Return (x, y) of the center of cell containing provided text 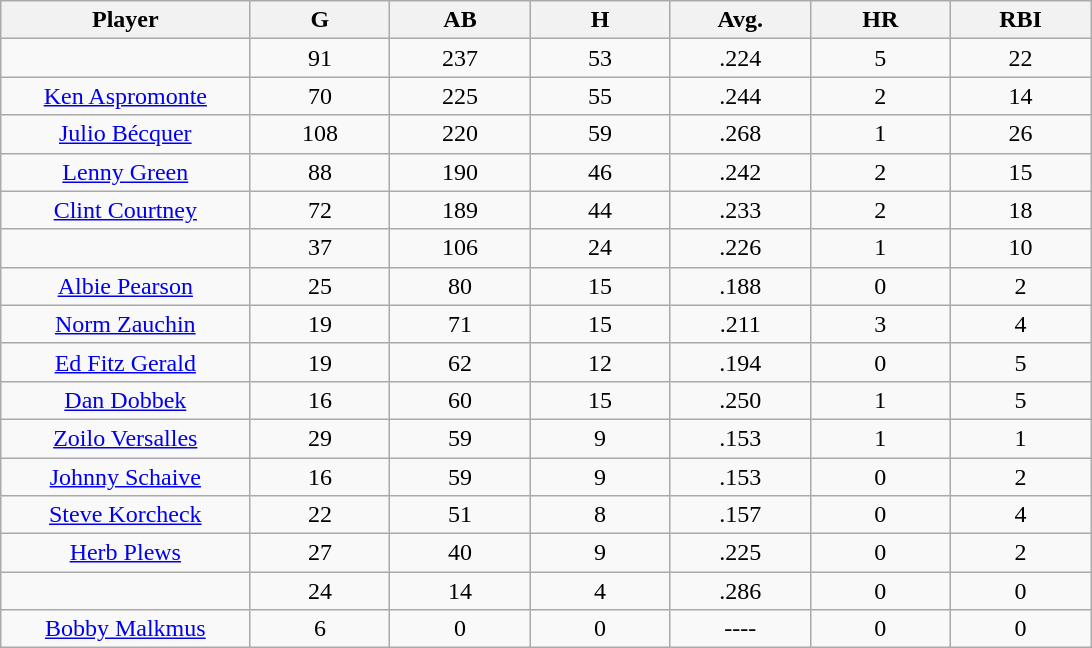
Lenny Green (126, 172)
40 (460, 553)
.286 (740, 591)
18 (1020, 210)
.268 (740, 134)
53 (600, 58)
.194 (740, 362)
Herb Plews (126, 553)
Dan Dobbek (126, 400)
60 (460, 400)
.224 (740, 58)
.157 (740, 515)
Norm Zauchin (126, 324)
Julio Bécquer (126, 134)
46 (600, 172)
62 (460, 362)
H (600, 20)
237 (460, 58)
.188 (740, 286)
Ed Fitz Gerald (126, 362)
8 (600, 515)
108 (320, 134)
70 (320, 96)
55 (600, 96)
51 (460, 515)
106 (460, 248)
44 (600, 210)
.250 (740, 400)
72 (320, 210)
88 (320, 172)
3 (880, 324)
26 (1020, 134)
189 (460, 210)
Avg. (740, 20)
225 (460, 96)
G (320, 20)
71 (460, 324)
Johnny Schaive (126, 477)
Player (126, 20)
.225 (740, 553)
6 (320, 629)
29 (320, 438)
AB (460, 20)
10 (1020, 248)
HR (880, 20)
91 (320, 58)
37 (320, 248)
Albie Pearson (126, 286)
Clint Courtney (126, 210)
.244 (740, 96)
Steve Korcheck (126, 515)
.233 (740, 210)
RBI (1020, 20)
Zoilo Versalles (126, 438)
190 (460, 172)
12 (600, 362)
80 (460, 286)
.226 (740, 248)
.211 (740, 324)
220 (460, 134)
25 (320, 286)
.242 (740, 172)
---- (740, 629)
Bobby Malkmus (126, 629)
Ken Aspromonte (126, 96)
27 (320, 553)
